Pinpoint the cell where the given text exists, returning its (X, Y) midpoint coordinate. 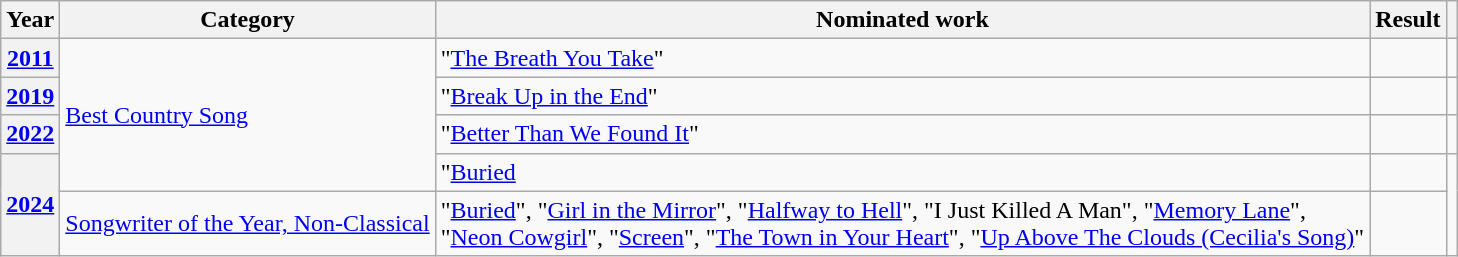
Year (30, 20)
2024 (30, 204)
Nominated work (902, 20)
Songwriter of the Year, Non-Classical (248, 224)
"Better Than We Found It" (902, 134)
"Buried (902, 172)
"The Breath You Take" (902, 58)
Best Country Song (248, 115)
Result (1408, 20)
"Break Up in the End" (902, 96)
2022 (30, 134)
Category (248, 20)
2019 (30, 96)
2011 (30, 58)
